Provide the (x, y) coordinate of the cell's center where the given text is located.  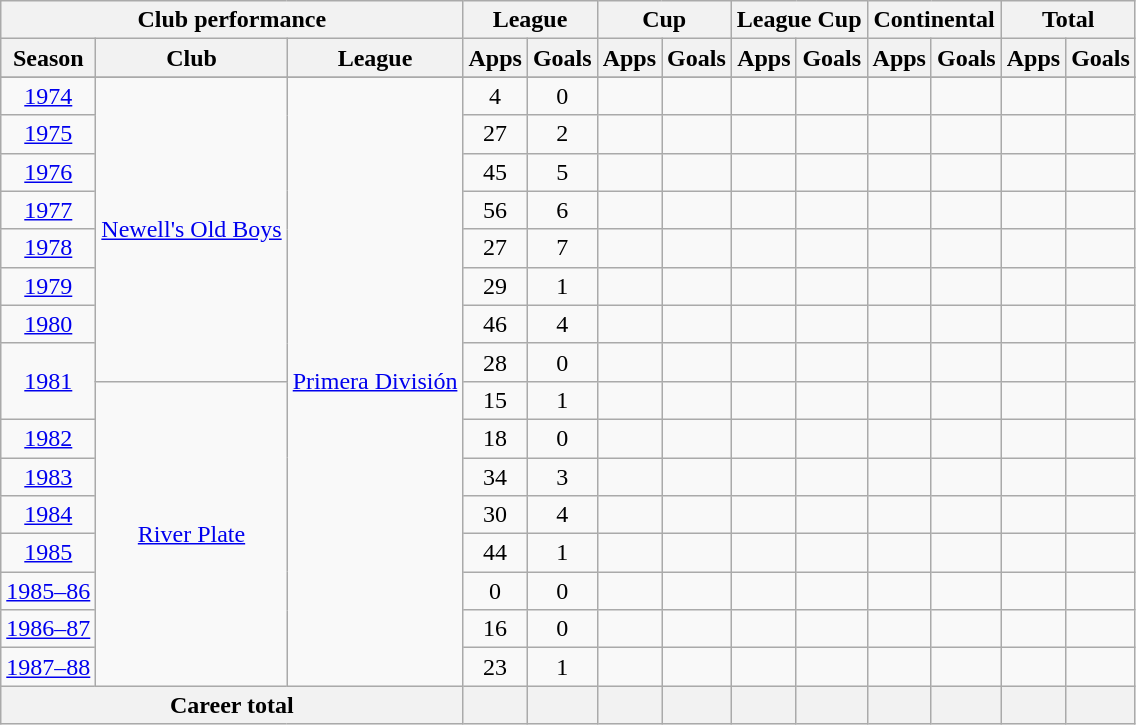
7 (562, 248)
16 (495, 629)
1977 (48, 210)
30 (495, 515)
River Plate (192, 533)
1986–87 (48, 629)
League Cup (799, 20)
56 (495, 210)
6 (562, 210)
44 (495, 553)
Club (192, 58)
1985–86 (48, 591)
1985 (48, 553)
1984 (48, 515)
23 (495, 667)
1978 (48, 248)
1975 (48, 134)
1983 (48, 477)
34 (495, 477)
1987–88 (48, 667)
Cup (664, 20)
1980 (48, 324)
28 (495, 362)
15 (495, 400)
29 (495, 286)
2 (562, 134)
45 (495, 172)
1982 (48, 438)
Newell's Old Boys (192, 229)
Continental (934, 20)
46 (495, 324)
1974 (48, 96)
Total (1068, 20)
Primera División (375, 382)
1976 (48, 172)
5 (562, 172)
1981 (48, 381)
3 (562, 477)
Career total (232, 705)
Season (48, 58)
1979 (48, 286)
Club performance (232, 20)
18 (495, 438)
